Detect which cell encompasses the target text, then output its (X, Y) center coordinate. 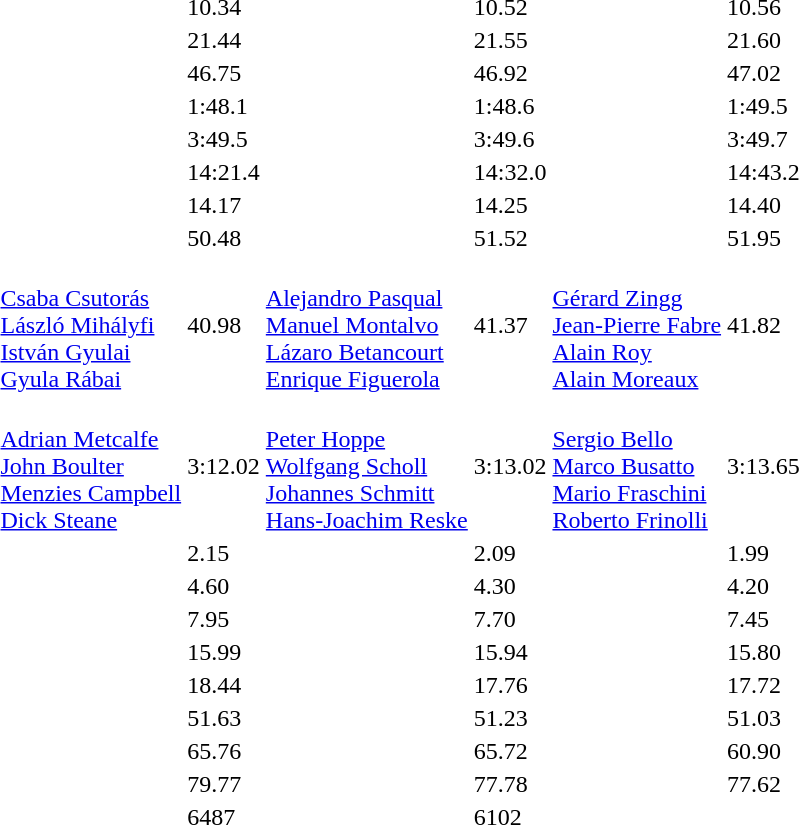
17.76 (510, 685)
46.75 (224, 73)
3:13.02 (510, 466)
7.70 (510, 619)
14:32.0 (510, 172)
Gérard ZinggJean-Pierre FabreAlain RoyAlain Moreaux (637, 325)
65.72 (510, 751)
15.94 (510, 652)
3:49.5 (224, 139)
4.30 (510, 586)
Peter HoppeWolfgang SchollJohannes SchmittHans-Joachim Reske (366, 466)
18.44 (224, 685)
15.99 (224, 652)
40.98 (224, 325)
21.44 (224, 40)
1:48.1 (224, 106)
51.23 (510, 718)
3:12.02 (224, 466)
2.09 (510, 553)
14:21.4 (224, 172)
14.25 (510, 205)
51.52 (510, 238)
2.15 (224, 553)
50.48 (224, 238)
46.92 (510, 73)
1:48.6 (510, 106)
7.95 (224, 619)
77.78 (510, 784)
3:49.6 (510, 139)
Alejandro PasqualManuel MontalvoLázaro BetancourtEnrique Figuerola (366, 325)
41.37 (510, 325)
51.63 (224, 718)
65.76 (224, 751)
4.60 (224, 586)
79.77 (224, 784)
14.17 (224, 205)
21.55 (510, 40)
Sergio BelloMarco BusattoMario FraschiniRoberto Frinolli (637, 466)
